Provide the (X, Y) coordinate of the cell's center where the given text is located.  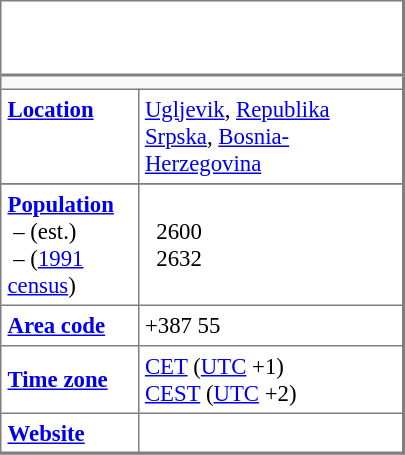
Location (70, 136)
Website (70, 433)
2600 2632 (270, 244)
Time zone (70, 379)
Ugljevik, Republika Srpska, Bosnia-Herzegovina (270, 136)
CET (UTC +1) CEST (UTC +2) (270, 379)
+387 55 (270, 325)
Area code (70, 325)
Population – (est.) – (1991 census) (70, 244)
